Return the (x, y) coordinate for the center point of the cell that contains the specified text.  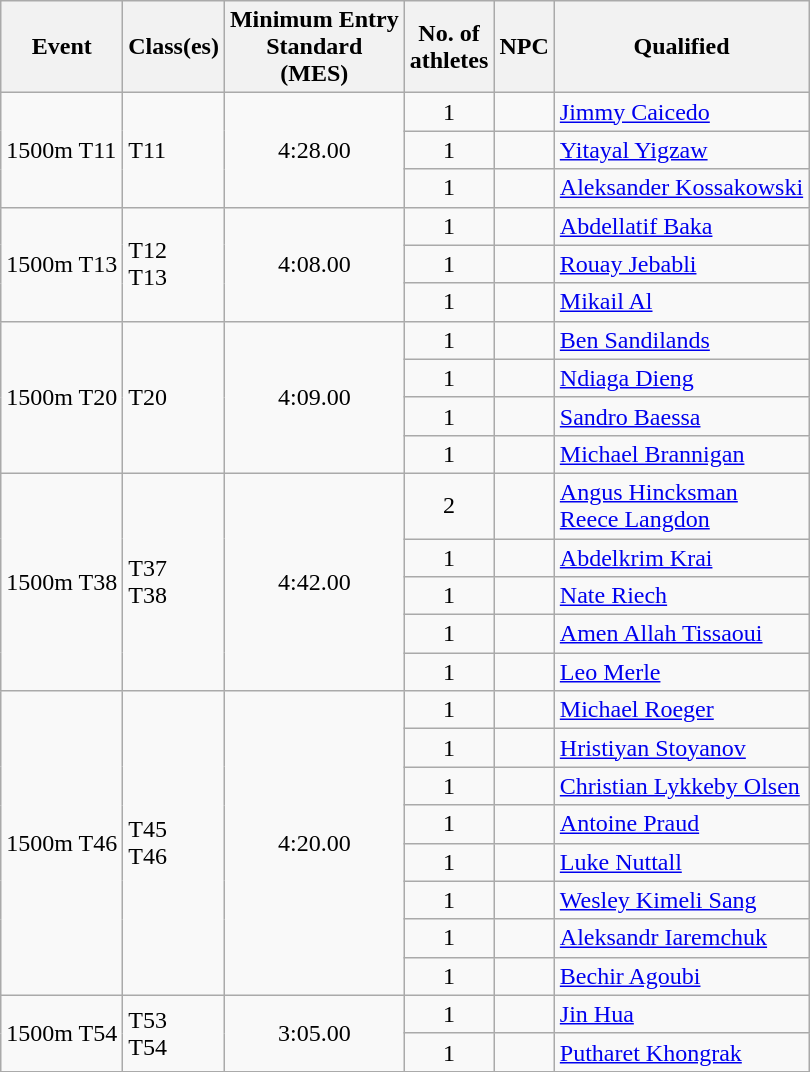
T37T38 (174, 582)
Ndiaga Dieng (681, 378)
Abdellatif Baka (681, 226)
Christian Lykkeby Olsen (681, 786)
4:09.00 (314, 397)
1500m T13 (62, 264)
2 (449, 506)
1500m T46 (62, 843)
Qualified (681, 47)
1500m T20 (62, 397)
Ben Sandilands (681, 340)
Michael Brannigan (681, 454)
4:20.00 (314, 843)
Rouay Jebabli (681, 264)
Wesley Kimeli Sang (681, 900)
3:05.00 (314, 1033)
Amen Allah Tissaoui (681, 634)
1500m T38 (62, 582)
Aleksandr Iaremchuk (681, 938)
Antoine Praud (681, 824)
Putharet Khongrak (681, 1052)
Yitayal Yigzaw (681, 150)
T12T13 (174, 264)
1500m T11 (62, 150)
4:42.00 (314, 582)
T53T54 (174, 1033)
4:08.00 (314, 264)
Mikail Al (681, 302)
NPC (524, 47)
Abdelkrim Krai (681, 557)
T11 (174, 150)
Jimmy Caicedo (681, 112)
Minimum EntryStandard(MES) (314, 47)
Nate Riech (681, 596)
Event (62, 47)
Class(es) (174, 47)
Sandro Baessa (681, 416)
1500m T54 (62, 1033)
T20 (174, 397)
Hristiyan Stoyanov (681, 748)
4:28.00 (314, 150)
Leo Merle (681, 672)
Luke Nuttall (681, 862)
Bechir Agoubi (681, 976)
T45T46 (174, 843)
Angus HincksmanReece Langdon (681, 506)
No. ofathletes (449, 47)
Michael Roeger (681, 710)
Jin Hua (681, 1014)
Aleksander Kossakowski (681, 188)
